Identify which cell holds the provided text, then report its [x, y] central coordinate. 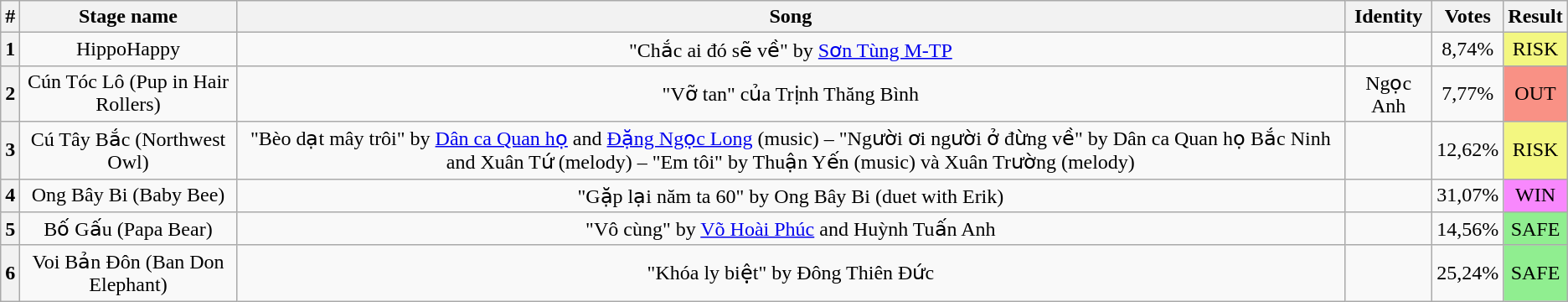
Voi Bản Đôn (Ban Don Elephant) [128, 273]
7,77% [1467, 94]
Identity [1388, 17]
8,74% [1467, 49]
Ong Bây Bi (Baby Bee) [128, 195]
25,24% [1467, 273]
Bố Gấu (Papa Bear) [128, 229]
Votes [1467, 17]
12,62% [1467, 150]
4 [10, 195]
3 [10, 150]
Ngọc Anh [1388, 94]
Cún Tóc Lô (Pup in Hair Rollers) [128, 94]
"Vô cùng" by Võ Hoài Phúc and Huỳnh Tuấn Anh [791, 229]
Result [1535, 17]
"Gặp lại năm ta 60" by Ong Bây Bi (duet with Erik) [791, 195]
Song [791, 17]
"Khóa ly biệt" by Đông Thiên Đức [791, 273]
"Vỡ tan" của Trịnh Thăng Bình [791, 94]
"Chắc ai đó sẽ về" by Sơn Tùng M-TP [791, 49]
6 [10, 273]
HippoHappy [128, 49]
5 [10, 229]
WIN [1535, 195]
Stage name [128, 17]
OUT [1535, 94]
# [10, 17]
31,07% [1467, 195]
1 [10, 49]
14,56% [1467, 229]
2 [10, 94]
Cú Tây Bắc (Northwest Owl) [128, 150]
